Locate the cell with the specified text and output its [x, y] center coordinate. 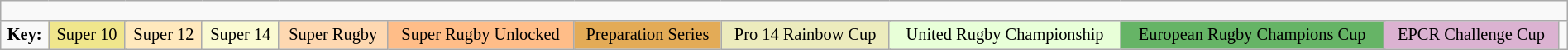
Super 14 [240, 35]
EPCR Challenge Cup [1471, 35]
Preparation Series [648, 35]
Pro 14 Rainbow Cup [806, 35]
Super Rugby [332, 35]
European Rugby Champions Cup [1252, 35]
Key: [25, 35]
Super 10 [88, 35]
Super 12 [164, 35]
Super Rugby Unlocked [480, 35]
United Rugby Championship [1004, 35]
